Return [x, y] of the center of cell containing provided text 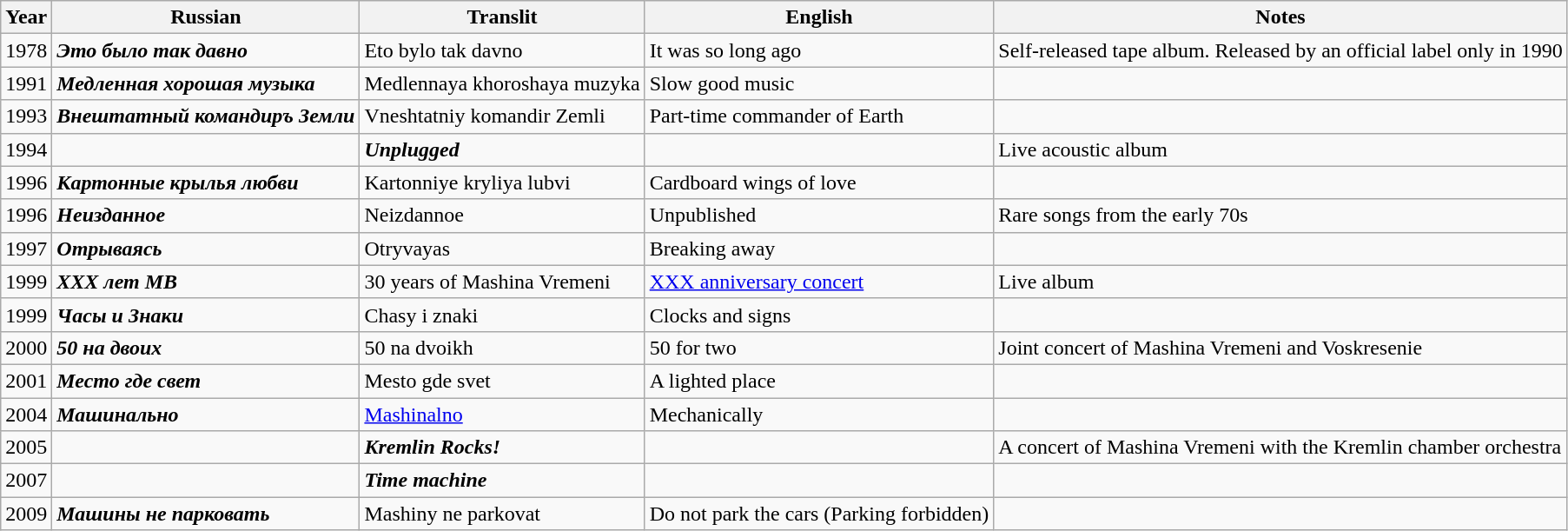
Self-released tape album. Released by an official label only in 1990 [1280, 50]
1978 [26, 50]
Неизданное [206, 216]
Live album [1280, 282]
50 for two [819, 348]
It was so long ago [819, 50]
Отрываясь [206, 249]
Место где свет [206, 381]
Chasy i znaki [502, 315]
Картонные крылья любви [206, 183]
Vneshtatniy komandir Zemli [502, 116]
2005 [26, 448]
Slow good music [819, 83]
Часы и Знаки [206, 315]
A concert of Mashina Vremeni with the Kremlin chamber orchestra [1280, 448]
2007 [26, 481]
Russian [206, 17]
ХХХ лет МВ [206, 282]
Joint concert of Mashina Vremeni and Voskresenie [1280, 348]
Внештатный командиръ Земли [206, 116]
Машинально [206, 415]
Rare songs from the early 70s [1280, 216]
XXX anniversary concert [819, 282]
Mashinalno [502, 415]
1997 [26, 249]
Медленная хорошая музыка [206, 83]
Mashiny ne parkovat [502, 514]
Notes [1280, 17]
Mesto gde svet [502, 381]
Otryvayas [502, 249]
Medlennaya khoroshaya muzyka [502, 83]
Year [26, 17]
1994 [26, 149]
Live acoustic album [1280, 149]
2000 [26, 348]
Unplugged [502, 149]
50 на двоих [206, 348]
Cardboard wings of love [819, 183]
Translit [502, 17]
2009 [26, 514]
Unpublished [819, 216]
2004 [26, 415]
Это было так давно [206, 50]
Neizdannoe [502, 216]
Time machine [502, 481]
Clocks and signs [819, 315]
Mechanically [819, 415]
Eto bylo tak davno [502, 50]
English [819, 17]
Do not park the cars (Parking forbidden) [819, 514]
1991 [26, 83]
30 years of Mashina Vremeni [502, 282]
2001 [26, 381]
1993 [26, 116]
Breaking away [819, 249]
Kremlin Rocks! [502, 448]
50 na dvoikh [502, 348]
Part-time commander of Earth [819, 116]
Машины не парковать [206, 514]
Kartonniye kryliya lubvi [502, 183]
A lighted place [819, 381]
